From the cell containing the given text, extract its center point as (X, Y) coordinate. 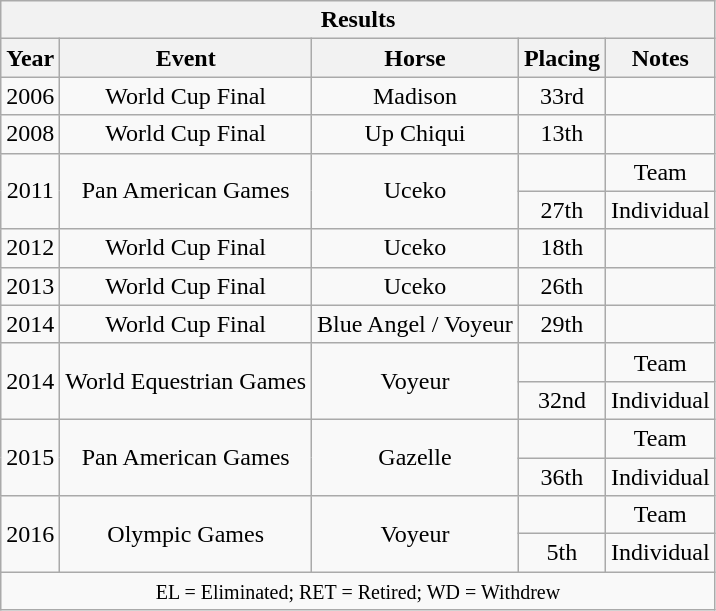
2008 (30, 134)
29th (562, 324)
World Equestrian Games (186, 381)
36th (562, 477)
Olympic Games (186, 534)
Blue Angel / Voyeur (416, 324)
Event (186, 58)
26th (562, 286)
Placing (562, 58)
18th (562, 248)
Madison (416, 96)
13th (562, 134)
27th (562, 210)
Notes (660, 58)
2013 (30, 286)
EL = Eliminated; RET = Retired; WD = Withdrew (358, 591)
Year (30, 58)
2015 (30, 457)
33rd (562, 96)
Results (358, 20)
Horse (416, 58)
5th (562, 553)
2011 (30, 191)
2012 (30, 248)
2006 (30, 96)
2016 (30, 534)
Gazelle (416, 457)
Up Chiqui (416, 134)
32nd (562, 400)
